Search for the cell housing the specified text and yield its [x, y] center coordinate. 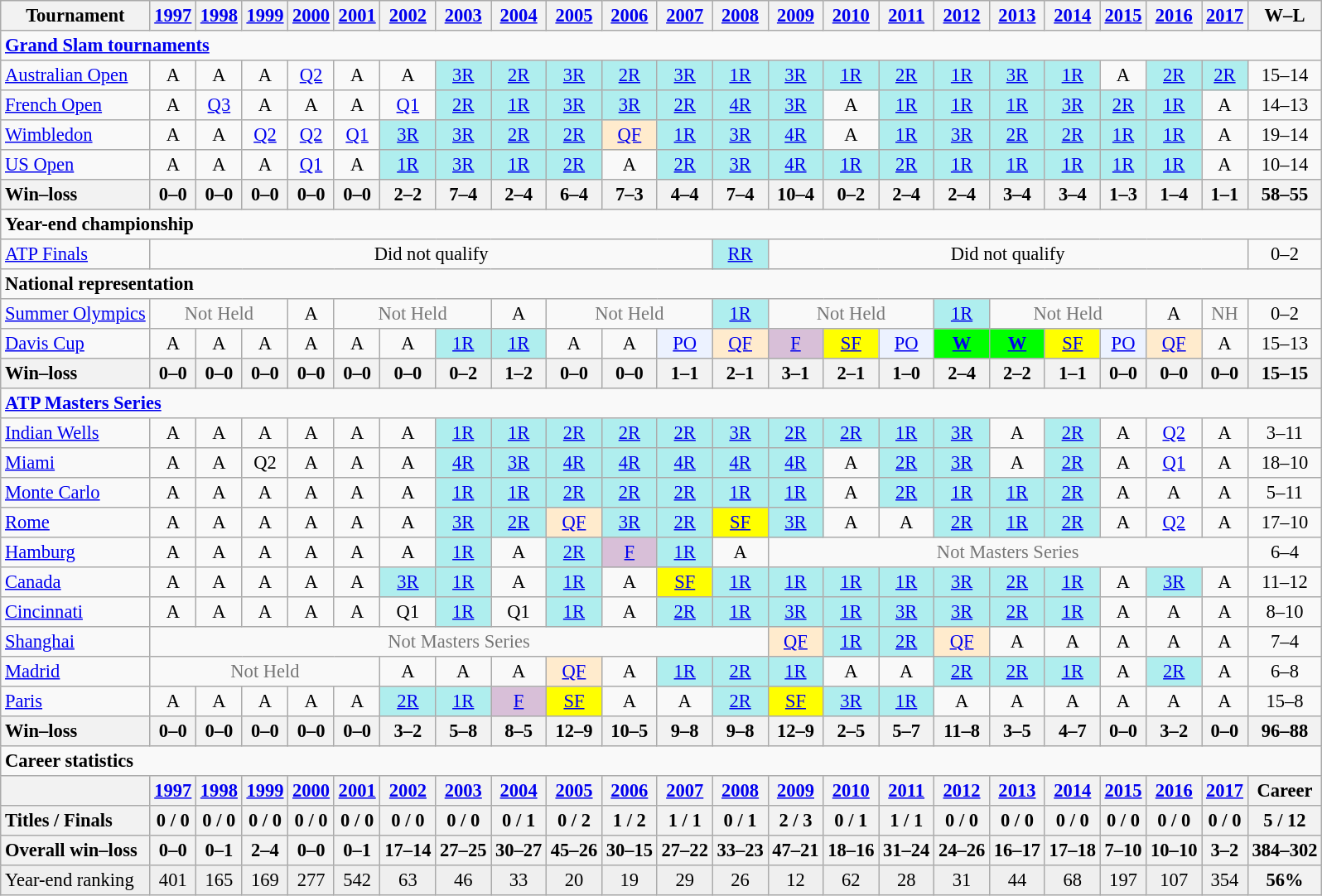
169 [265, 880]
354 [1225, 880]
NH [1225, 314]
3–11 [1284, 433]
401 [173, 880]
ATP Finals [75, 254]
Canada [75, 582]
17–10 [1284, 523]
Q3 [220, 105]
W–L [1284, 16]
18–16 [852, 850]
1–2 [519, 373]
58–55 [1284, 195]
277 [311, 880]
8–5 [519, 731]
28 [906, 880]
19 [630, 880]
96–88 [1284, 731]
US Open [75, 165]
Shanghai [75, 642]
31 [963, 880]
20 [575, 880]
5–8 [464, 731]
0 / 2 [575, 821]
Career statistics [661, 761]
68 [1072, 880]
Davis Cup [75, 344]
Indian Wells [75, 433]
63 [408, 880]
47–21 [795, 850]
56% [1284, 880]
French Open [75, 105]
Paris [75, 701]
107 [1175, 880]
33 [519, 880]
Grand Slam tournaments [661, 46]
29 [684, 880]
Australian Open [75, 75]
542 [357, 880]
Summer Olympics [75, 314]
Overall win–loss [75, 850]
46 [464, 880]
Monte Carlo [75, 493]
30–15 [630, 850]
16–17 [1017, 850]
14–13 [1284, 105]
Year-end championship [661, 224]
4–4 [684, 195]
12 [795, 880]
11–8 [963, 731]
2–5 [852, 731]
27–22 [684, 850]
7–3 [630, 195]
33–23 [741, 850]
3–5 [1017, 731]
15–8 [1284, 701]
15–14 [1284, 75]
5 / 12 [1284, 821]
Cincinnati [75, 612]
4–7 [1072, 731]
11–12 [1284, 582]
Miami [75, 463]
1–4 [1175, 195]
19–14 [1284, 135]
165 [220, 880]
Year-end ranking [75, 880]
ATP Masters Series [661, 403]
Titles / Finals [75, 821]
1–0 [906, 373]
Career [1284, 791]
17–18 [1072, 850]
3–1 [795, 373]
10–10 [1175, 850]
26 [741, 880]
27–25 [464, 850]
Rome [75, 523]
45–26 [575, 850]
1–3 [1123, 195]
10–14 [1284, 165]
RR [741, 254]
7–10 [1123, 850]
Wimbledon [75, 135]
2 / 3 [795, 821]
24–26 [963, 850]
Hamburg [75, 552]
15–15 [1284, 373]
15–13 [1284, 344]
17–14 [408, 850]
31–24 [906, 850]
1 / 2 [630, 821]
6–8 [1284, 672]
10–4 [795, 195]
National representation [661, 284]
Tournament [75, 16]
62 [852, 880]
30–27 [519, 850]
197 [1123, 880]
5–11 [1284, 493]
10–5 [630, 731]
Madrid [75, 672]
384–302 [1284, 850]
44 [1017, 880]
5–7 [906, 731]
8–10 [1284, 612]
18–10 [1284, 463]
